Return [x, y] of the center of cell containing provided text 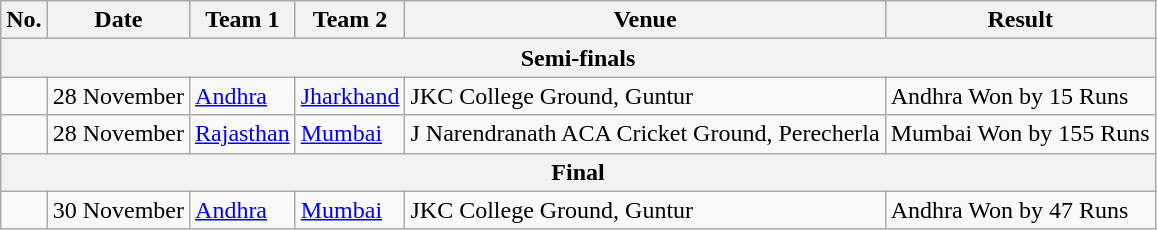
Result [1020, 20]
No. [24, 20]
Final [578, 172]
Andhra Won by 47 Runs [1020, 210]
Team 1 [243, 20]
Mumbai Won by 155 Runs [1020, 134]
Andhra Won by 15 Runs [1020, 96]
Jharkhand [350, 96]
Semi-finals [578, 58]
Team 2 [350, 20]
Date [118, 20]
J Narendranath ACA Cricket Ground, Perecherla [645, 134]
30 November [118, 210]
Rajasthan [243, 134]
Venue [645, 20]
